Determine the [x, y] coordinate at the center of the cell enclosing the given text.  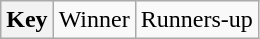
Runners-up [196, 20]
Key [27, 20]
Winner [94, 20]
